Determine the (X, Y) coordinate at the center of the cell enclosing the given text.  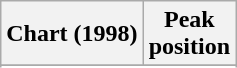
Chart (1998) (72, 34)
Peakposition (189, 34)
